Locate the cell with the specified text and output its [X, Y] center coordinate. 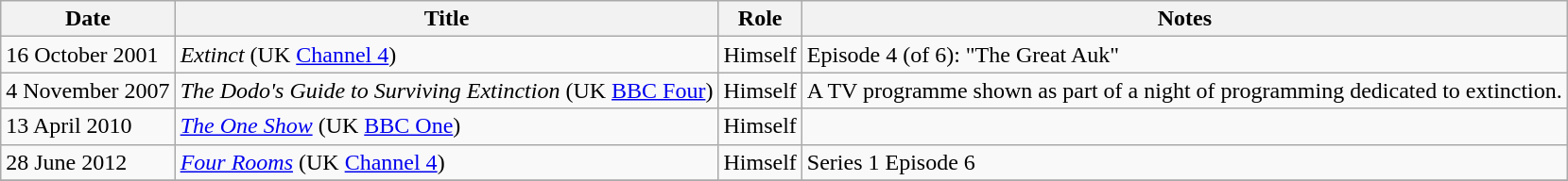
A TV programme shown as part of a night of programming dedicated to extinction. [1184, 90]
13 April 2010 [88, 126]
The One Show (UK BBC One) [446, 126]
Extinct (UK Channel 4) [446, 55]
Notes [1184, 19]
Episode 4 (of 6): "The Great Auk" [1184, 55]
Title [446, 19]
Date [88, 19]
4 November 2007 [88, 90]
Four Rooms (UK Channel 4) [446, 162]
28 June 2012 [88, 162]
Series 1 Episode 6 [1184, 162]
The Dodo's Guide to Surviving Extinction (UK BBC Four) [446, 90]
Role [760, 19]
16 October 2001 [88, 55]
